Pinpoint the cell where the given text exists, returning its [x, y] midpoint coordinate. 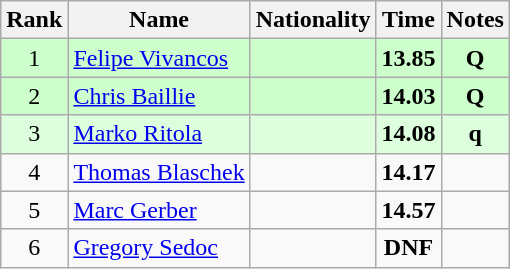
Felipe Vivancos [159, 58]
14.17 [408, 172]
Chris Baillie [159, 96]
14.08 [408, 134]
Marko Ritola [159, 134]
DNF [408, 248]
13.85 [408, 58]
5 [34, 210]
6 [34, 248]
Marc Gerber [159, 210]
Rank [34, 20]
2 [34, 96]
4 [34, 172]
Thomas Blaschek [159, 172]
Time [408, 20]
q [475, 134]
3 [34, 134]
14.03 [408, 96]
1 [34, 58]
14.57 [408, 210]
Notes [475, 20]
Gregory Sedoc [159, 248]
Name [159, 20]
Nationality [313, 20]
